Scan for the cell matching the given text and deliver its [X, Y] coordinate at center. 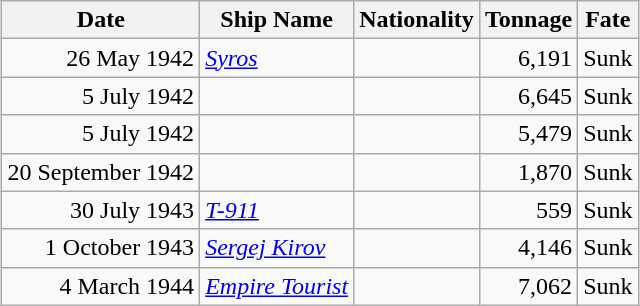
Empire Tourist [277, 286]
5,479 [528, 134]
6,191 [528, 58]
30 July 1943 [101, 210]
Nationality [417, 20]
4 March 1944 [101, 286]
Sergej Kirov [277, 248]
6,645 [528, 96]
Ship Name [277, 20]
20 September 1942 [101, 172]
Syros [277, 58]
7,062 [528, 286]
T-911 [277, 210]
26 May 1942 [101, 58]
Tonnage [528, 20]
1 October 1943 [101, 248]
Date [101, 20]
4,146 [528, 248]
1,870 [528, 172]
Fate [608, 20]
559 [528, 210]
